Determine the [X, Y] coordinate at the center of the cell enclosing the given text.  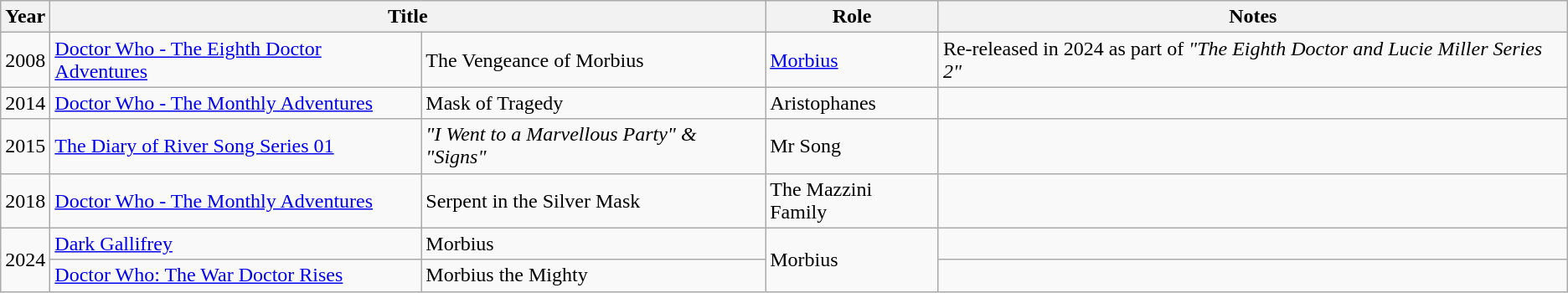
2018 [25, 201]
Aristophanes [853, 103]
Doctor Who: The War Doctor Rises [236, 275]
2015 [25, 146]
The Diary of River Song Series 01 [236, 146]
Serpent in the Silver Mask [593, 201]
Mr Song [853, 146]
Doctor Who - The Eighth Doctor Adventures [236, 60]
Year [25, 17]
2024 [25, 260]
Title [408, 17]
"I Went to a Marvellous Party" & "Signs" [593, 146]
The Mazzini Family [853, 201]
Re-released in 2024 as part of "The Eighth Doctor and Lucie Miller Series 2" [1253, 60]
Notes [1253, 17]
Morbius the Mighty [593, 275]
Mask of Tragedy [593, 103]
Dark Gallifrey [236, 244]
Role [853, 17]
2008 [25, 60]
The Vengeance of Morbius [593, 60]
2014 [25, 103]
